Find where the given text appears and provide that cell's center as [x, y] coordinate. 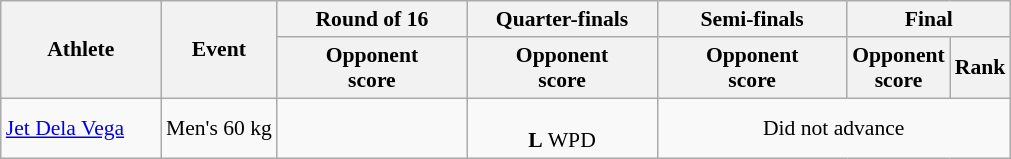
Athlete [81, 50]
Round of 16 [372, 19]
Men's 60 kg [219, 128]
Rank [980, 68]
L WPD [562, 128]
Event [219, 50]
Jet Dela Vega [81, 128]
Did not advance [834, 128]
Final [928, 19]
Semi-finals [752, 19]
Quarter-finals [562, 19]
